Scan for the cell matching the given text and deliver its [X, Y] coordinate at center. 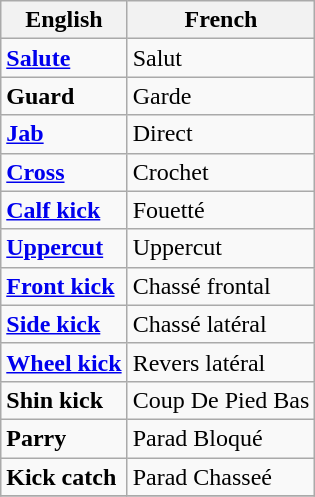
Parad Chasseé [221, 477]
Wheel kick [64, 362]
Coup De Pied Bas [221, 400]
Parad Bloqué [221, 438]
Side kick [64, 324]
Fouetté [221, 210]
Jab [64, 134]
Calf kick [64, 210]
Salut [221, 58]
Parry [64, 438]
Chassé latéral [221, 324]
English [64, 20]
Shin kick [64, 400]
Garde [221, 96]
Revers latéral [221, 362]
Cross [64, 172]
Chassé frontal [221, 286]
Front kick [64, 286]
Guard [64, 96]
Kick catch [64, 477]
Direct [221, 134]
Salute [64, 58]
Crochet [221, 172]
French [221, 20]
